Output the (x, y) coordinate of the center of the cell containing the given text.  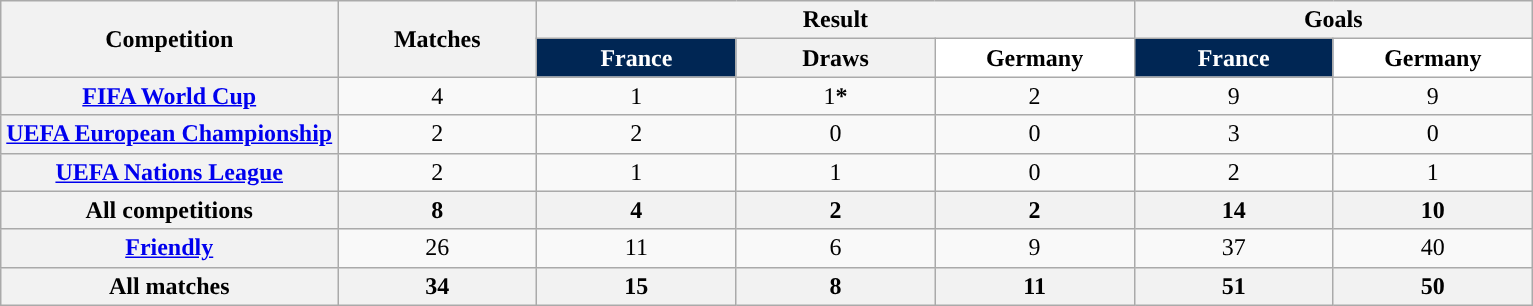
Goals (1333, 20)
50 (1432, 286)
10 (1432, 210)
Competition (170, 39)
UEFA Nations League (170, 172)
40 (1432, 248)
FIFA World Cup (170, 96)
Friendly (170, 248)
All matches (170, 286)
51 (1234, 286)
Draws (836, 58)
1* (836, 96)
15 (636, 286)
34 (438, 286)
37 (1234, 248)
6 (836, 248)
All competitions (170, 210)
26 (438, 248)
Result (836, 20)
3 (1234, 134)
UEFA European Championship (170, 134)
14 (1234, 210)
Matches (438, 39)
